Detect which cell encompasses the target text, then output its (X, Y) center coordinate. 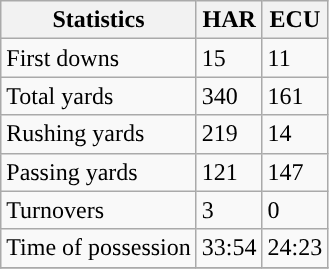
0 (295, 210)
219 (229, 134)
ECU (295, 20)
Time of possession (99, 248)
24:23 (295, 248)
Rushing yards (99, 134)
121 (229, 172)
Total yards (99, 96)
147 (295, 172)
340 (229, 96)
First downs (99, 58)
HAR (229, 20)
3 (229, 210)
161 (295, 96)
14 (295, 134)
Statistics (99, 20)
Turnovers (99, 210)
15 (229, 58)
33:54 (229, 248)
Passing yards (99, 172)
11 (295, 58)
